Output the [x, y] coordinate of the center of the cell containing the given text.  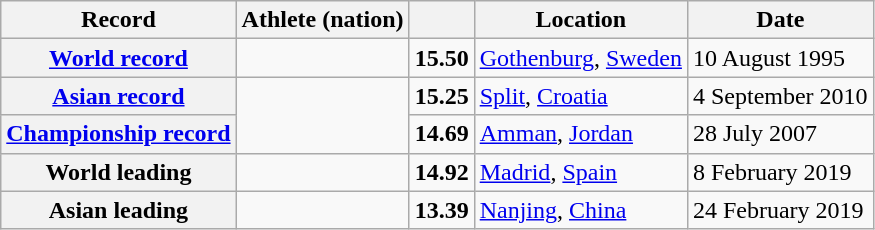
Date [780, 20]
Madrid, Spain [580, 172]
Location [580, 20]
15.25 [442, 96]
24 February 2019 [780, 210]
World leading [118, 172]
Gothenburg, Sweden [580, 58]
Championship record [118, 134]
13.39 [442, 210]
Asian leading [118, 210]
Asian record [118, 96]
World record [118, 58]
10 August 1995 [780, 58]
4 September 2010 [780, 96]
14.69 [442, 134]
28 July 2007 [780, 134]
Athlete (nation) [322, 20]
Nanjing, China [580, 210]
Record [118, 20]
Split, Croatia [580, 96]
8 February 2019 [780, 172]
Amman, Jordan [580, 134]
15.50 [442, 58]
14.92 [442, 172]
